Identify which cell holds the provided text, then report its [x, y] central coordinate. 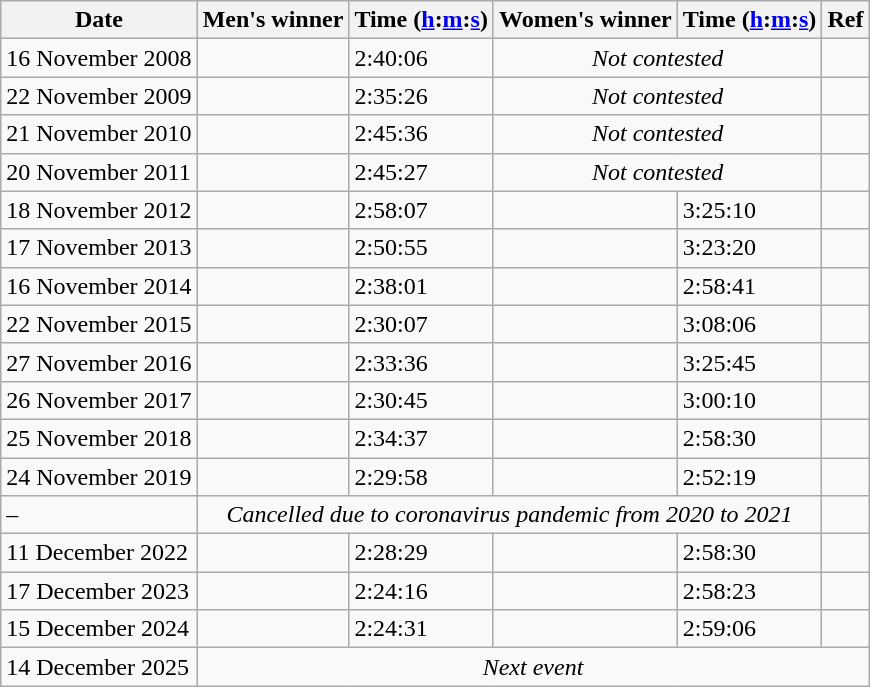
2:35:26 [422, 96]
3:25:45 [750, 362]
2:58:41 [750, 286]
16 November 2014 [99, 286]
2:34:37 [422, 438]
2:30:07 [422, 324]
2:33:36 [422, 362]
2:59:06 [750, 629]
Men's winner [273, 20]
22 November 2015 [99, 324]
3:25:10 [750, 210]
Ref [846, 20]
2:24:16 [422, 591]
2:45:27 [422, 172]
21 November 2010 [99, 134]
17 December 2023 [99, 591]
20 November 2011 [99, 172]
2:29:58 [422, 477]
25 November 2018 [99, 438]
Women's winner [585, 20]
2:58:23 [750, 591]
Cancelled due to coronavirus pandemic from 2020 to 2021 [510, 515]
22 November 2009 [99, 96]
3:08:06 [750, 324]
16 November 2008 [99, 58]
2:52:19 [750, 477]
Next event [533, 667]
2:58:07 [422, 210]
24 November 2019 [99, 477]
18 November 2012 [99, 210]
2:30:45 [422, 400]
26 November 2017 [99, 400]
– [99, 515]
15 December 2024 [99, 629]
Date [99, 20]
27 November 2016 [99, 362]
3:00:10 [750, 400]
17 November 2013 [99, 248]
2:24:31 [422, 629]
11 December 2022 [99, 553]
2:50:55 [422, 248]
2:28:29 [422, 553]
2:40:06 [422, 58]
2:38:01 [422, 286]
2:45:36 [422, 134]
3:23:20 [750, 248]
14 December 2025 [99, 667]
